Provide the (x, y) coordinate of the cell's center where the given text is located.  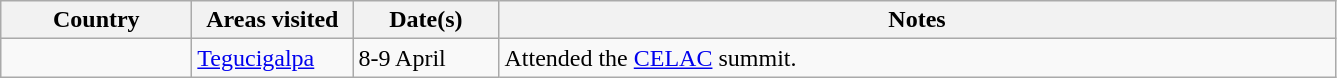
Tegucigalpa (272, 58)
Notes (917, 20)
Country (96, 20)
Areas visited (272, 20)
Attended the CELAC summit. (917, 58)
Date(s) (426, 20)
8-9 April (426, 58)
